Detect which cell encompasses the target text, then output its [x, y] center coordinate. 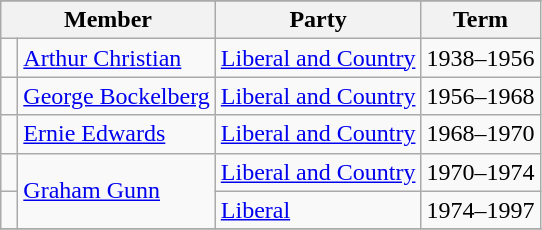
1968–1970 [480, 134]
Arthur Christian [116, 58]
Party [318, 20]
George Bockelberg [116, 96]
1970–1974 [480, 172]
1956–1968 [480, 96]
Graham Gunn [116, 191]
Ernie Edwards [116, 134]
Member [108, 20]
1938–1956 [480, 58]
1974–1997 [480, 210]
Term [480, 20]
Liberal [318, 210]
